Output the [x, y] coordinate of the center of the cell containing the given text.  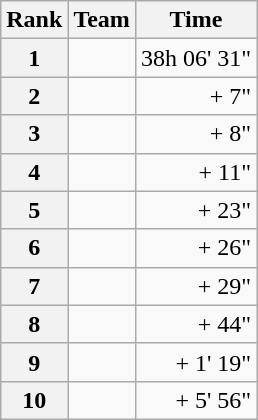
10 [34, 400]
7 [34, 286]
5 [34, 210]
Rank [34, 20]
+ 23" [196, 210]
Time [196, 20]
+ 1' 19" [196, 362]
+ 11" [196, 172]
+ 29" [196, 286]
+ 26" [196, 248]
4 [34, 172]
Team [102, 20]
38h 06' 31" [196, 58]
+ 44" [196, 324]
+ 8" [196, 134]
+ 7" [196, 96]
6 [34, 248]
+ 5' 56" [196, 400]
2 [34, 96]
8 [34, 324]
3 [34, 134]
9 [34, 362]
1 [34, 58]
